Identify which cell holds the provided text, then report its (X, Y) central coordinate. 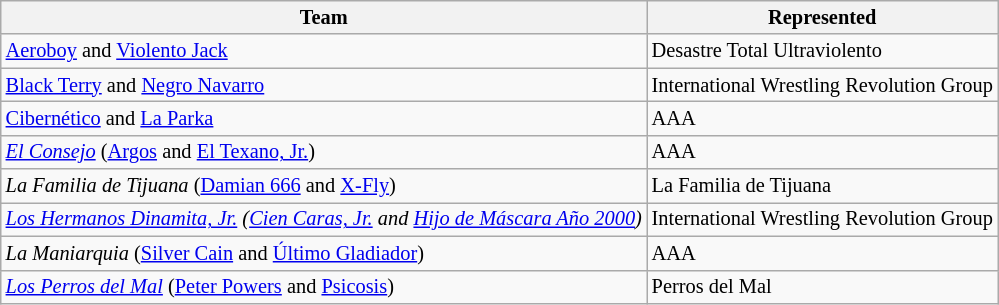
Los Hermanos Dinamita, Jr. (Cien Caras, Jr. and Hijo de Máscara Año 2000) (324, 219)
La Familia de Tijuana (Damian 666 and X-Fly) (324, 186)
Represented (822, 17)
La Maniarquia (Silver Cain and Último Gladiador) (324, 253)
Black Terry and Negro Navarro (324, 85)
Perros del Mal (822, 287)
Desastre Total Ultraviolento (822, 51)
Aeroboy and Violento Jack (324, 51)
Team (324, 17)
La Familia de Tijuana (822, 186)
El Consejo (Argos and El Texano, Jr.) (324, 152)
Los Perros del Mal (Peter Powers and Psicosis) (324, 287)
Cibernético and La Parka (324, 118)
